Output the [X, Y] coordinate of the center of the cell containing the given text.  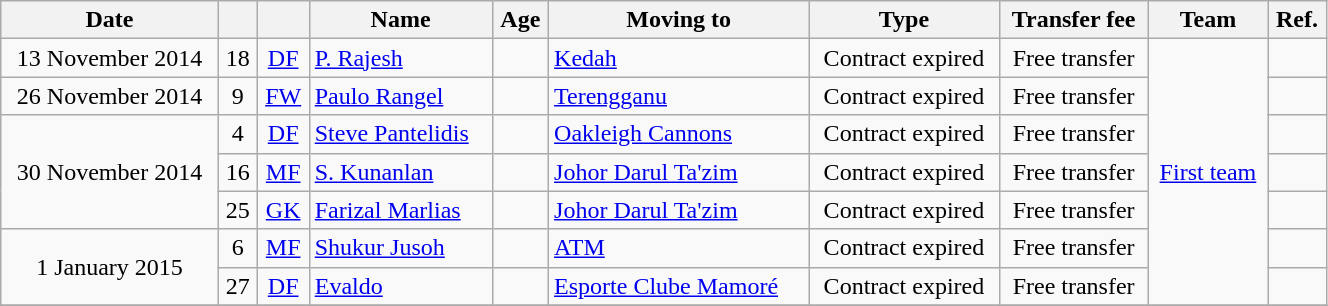
Age [520, 20]
Evaldo [400, 286]
13 November 2014 [110, 58]
GK [283, 210]
Shukur Jusoh [400, 248]
Ref. [1298, 20]
4 [238, 134]
Paulo Rangel [400, 96]
Moving to [679, 20]
Farizal Marlias [400, 210]
25 [238, 210]
16 [238, 172]
Esporte Clube Mamoré [679, 286]
Kedah [679, 58]
FW [283, 96]
Steve Pantelidis [400, 134]
6 [238, 248]
Name [400, 20]
18 [238, 58]
P. Rajesh [400, 58]
Terengganu [679, 96]
Type [904, 20]
27 [238, 286]
Team [1208, 20]
30 November 2014 [110, 172]
Oakleigh Cannons [679, 134]
9 [238, 96]
Date [110, 20]
1 January 2015 [110, 267]
S. Kunanlan [400, 172]
Transfer fee [1074, 20]
ATM [679, 248]
26 November 2014 [110, 96]
First team [1208, 172]
